Extract the [X, Y] coordinate from the center of the cell holding the provided text.  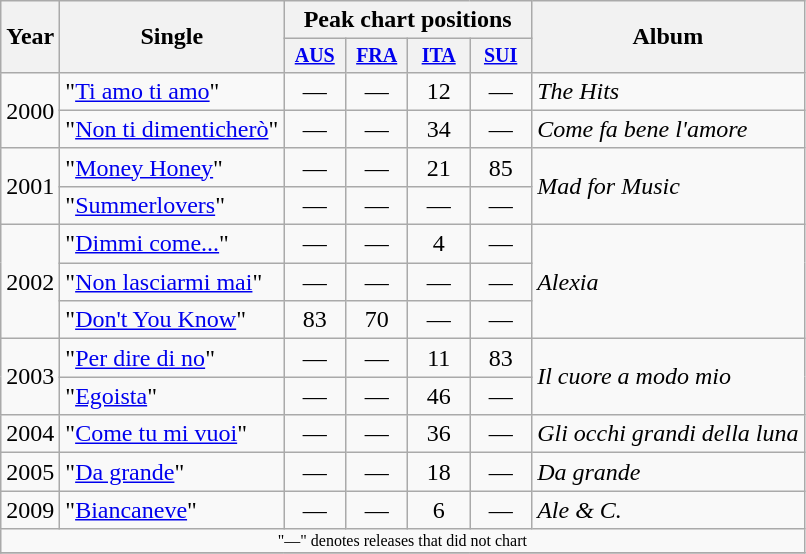
6 [439, 510]
18 [439, 472]
2005 [30, 472]
70 [377, 320]
Ale & C. [668, 510]
"Summerlovers" [172, 205]
"Da grande" [172, 472]
36 [439, 434]
Peak chart positions [408, 20]
34 [439, 129]
Il cuore a modo mio [668, 377]
46 [439, 396]
2001 [30, 186]
"Non ti dimenticherò" [172, 129]
The Hits [668, 91]
Single [172, 37]
Year [30, 37]
"Non lasciarmi mai" [172, 282]
FRA [377, 56]
AUS [315, 56]
2004 [30, 434]
11 [439, 358]
"Dimmi come..." [172, 244]
85 [501, 167]
21 [439, 167]
2000 [30, 110]
ITA [439, 56]
2002 [30, 282]
Mad for Music [668, 186]
"Per dire di no" [172, 358]
"Money Honey" [172, 167]
2009 [30, 510]
"Don't You Know" [172, 320]
Gli occhi grandi della luna [668, 434]
Come fa bene l'amore [668, 129]
SUI [501, 56]
4 [439, 244]
12 [439, 91]
Alexia [668, 282]
Da grande [668, 472]
"Ti amo ti amo" [172, 91]
"Come tu mi vuoi" [172, 434]
"Biancaneve" [172, 510]
"Egoista" [172, 396]
Album [668, 37]
2003 [30, 377]
"—" denotes releases that did not chart [402, 541]
